For the text-containing cell, return its midpoint in [X, Y] coordinate format. 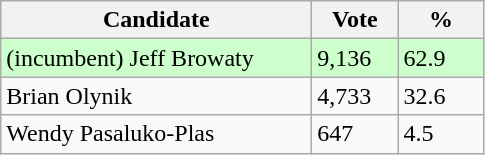
Brian Olynik [156, 96]
62.9 [441, 58]
Wendy Pasaluko-Plas [156, 134]
4.5 [441, 134]
32.6 [441, 96]
4,733 [355, 96]
Candidate [156, 20]
Vote [355, 20]
9,136 [355, 58]
647 [355, 134]
(incumbent) Jeff Browaty [156, 58]
% [441, 20]
